Find where the given text appears and provide that cell's center as (X, Y) coordinate. 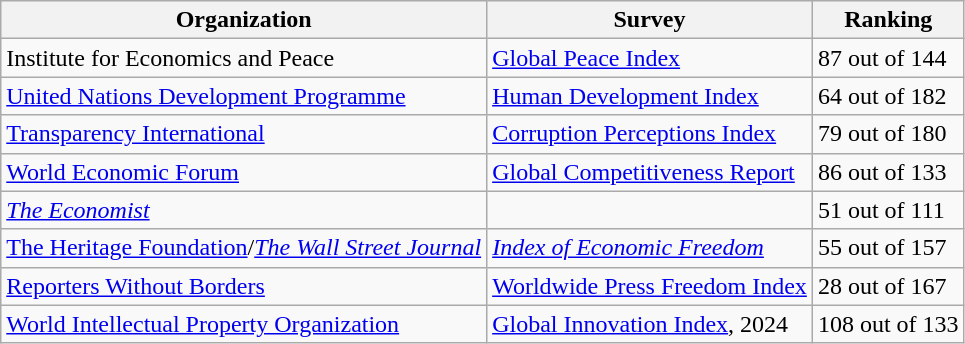
79 out of 180 (888, 134)
Human Development Index (650, 96)
86 out of 133 (888, 172)
28 out of 167 (888, 286)
Global Innovation Index, 2024 (650, 324)
Reporters Without Borders (244, 286)
Global Peace Index (650, 58)
Institute for Economics and Peace (244, 58)
51 out of 111 (888, 210)
World Economic Forum (244, 172)
Corruption Perceptions Index (650, 134)
Organization (244, 20)
64 out of 182 (888, 96)
Index of Economic Freedom (650, 248)
The Economist (244, 210)
108 out of 133 (888, 324)
Global Competitiveness Report (650, 172)
Transparency International (244, 134)
World Intellectual Property Organization (244, 324)
87 out of 144 (888, 58)
Worldwide Press Freedom Index (650, 286)
55 out of 157 (888, 248)
United Nations Development Programme (244, 96)
Survey (650, 20)
Ranking (888, 20)
The Heritage Foundation/The Wall Street Journal (244, 248)
